Return (x, y) of the center of cell containing provided text 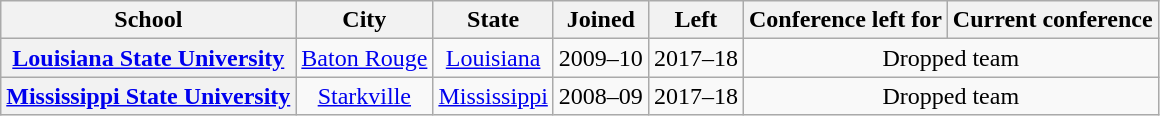
2009–10 (600, 58)
State (493, 20)
Mississippi (493, 96)
Joined (600, 20)
City (364, 20)
Conference left for (845, 20)
School (148, 20)
Mississippi State University (148, 96)
Louisiana (493, 58)
2008–09 (600, 96)
Starkville (364, 96)
Current conference (1052, 20)
Baton Rouge (364, 58)
Louisiana State University (148, 58)
Left (696, 20)
